Determine the (x, y) coordinate at the center of the cell enclosing the given text.  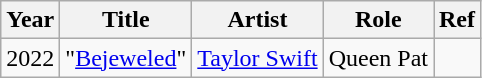
Artist (258, 20)
Year (30, 20)
Role (378, 20)
Title (126, 20)
"Bejeweled" (126, 58)
Ref (458, 20)
Taylor Swift (258, 58)
2022 (30, 58)
Queen Pat (378, 58)
